Return [x, y] of the center of cell containing provided text 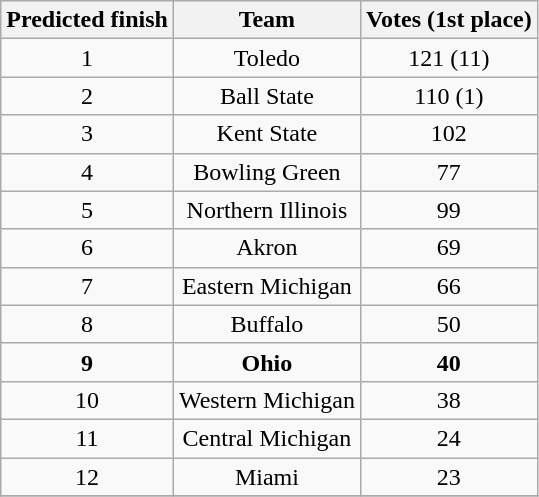
Western Michigan [266, 400]
6 [88, 248]
Central Michigan [266, 438]
3 [88, 134]
Kent State [266, 134]
Northern Illinois [266, 210]
5 [88, 210]
10 [88, 400]
102 [448, 134]
Toledo [266, 58]
121 (11) [448, 58]
Buffalo [266, 324]
Predicted finish [88, 20]
24 [448, 438]
Eastern Michigan [266, 286]
77 [448, 172]
50 [448, 324]
9 [88, 362]
40 [448, 362]
Team [266, 20]
38 [448, 400]
Akron [266, 248]
23 [448, 477]
110 (1) [448, 96]
2 [88, 96]
69 [448, 248]
Miami [266, 477]
Ohio [266, 362]
4 [88, 172]
11 [88, 438]
1 [88, 58]
12 [88, 477]
Bowling Green [266, 172]
Votes (1st place) [448, 20]
Ball State [266, 96]
66 [448, 286]
8 [88, 324]
99 [448, 210]
7 [88, 286]
